Scan for the cell matching the given text and deliver its [X, Y] coordinate at center. 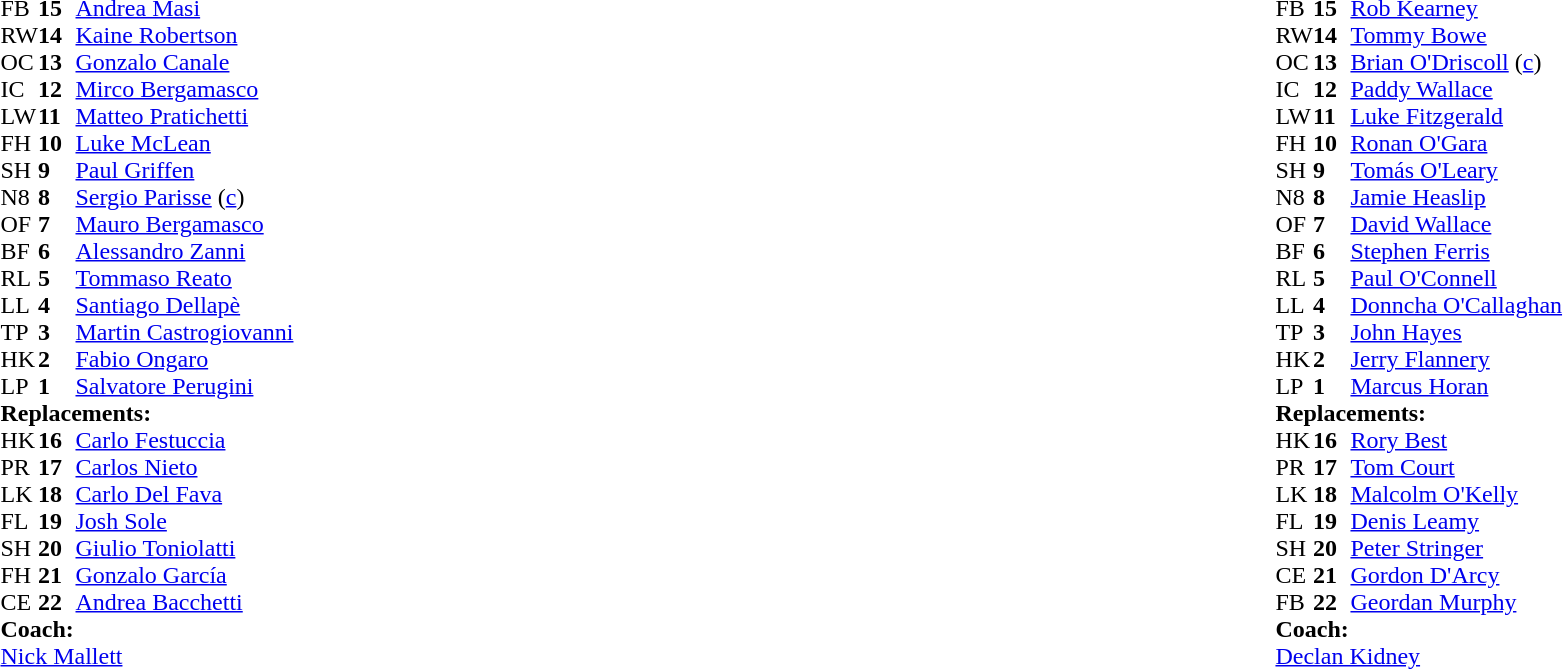
Rory Best [1456, 440]
Ronan O'Gara [1456, 144]
Tom Court [1456, 468]
Carlo Del Fava [185, 494]
Fabio Ongaro [185, 360]
Gonzalo García [185, 576]
Andrea Bacchetti [185, 602]
Martin Castrogiovanni [185, 332]
Denis Leamy [1456, 522]
Matteo Pratichetti [185, 116]
Carlo Festuccia [185, 440]
Paul Griffen [185, 170]
Paddy Wallace [1456, 90]
Geordan Murphy [1456, 602]
Gordon D'Arcy [1456, 576]
Tommy Bowe [1456, 36]
Malcolm O'Kelly [1456, 494]
Declan Kidney [1418, 656]
Brian O'Driscoll (c) [1456, 62]
Paul O'Connell [1456, 278]
Giulio Toniolatti [185, 548]
Kaine Robertson [185, 36]
Alessandro Zanni [185, 252]
Salvatore Perugini [185, 386]
Carlos Nieto [185, 468]
Luke McLean [185, 144]
Tomás O'Leary [1456, 170]
Marcus Horan [1456, 386]
John Hayes [1456, 332]
Sergio Parisse (c) [185, 198]
Stephen Ferris [1456, 252]
David Wallace [1456, 224]
Mauro Bergamasco [185, 224]
Nick Mallett [146, 656]
Jamie Heaslip [1456, 198]
FB [1294, 602]
Luke Fitzgerald [1456, 116]
Mirco Bergamasco [185, 90]
Josh Sole [185, 522]
Peter Stringer [1456, 548]
Jerry Flannery [1456, 360]
Tommaso Reato [185, 278]
Santiago Dellapè [185, 306]
Donncha O'Callaghan [1456, 306]
Gonzalo Canale [185, 62]
